Pinpoint the cell where the given text exists, returning its (x, y) midpoint coordinate. 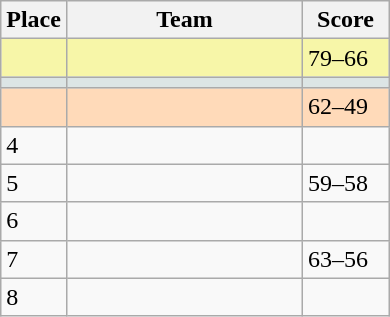
63–56 (346, 259)
Place (34, 20)
7 (34, 259)
Team (184, 20)
4 (34, 145)
8 (34, 297)
79–66 (346, 58)
5 (34, 183)
6 (34, 221)
Score (346, 20)
62–49 (346, 107)
59–58 (346, 183)
